Search for the cell housing the specified text and yield its [x, y] center coordinate. 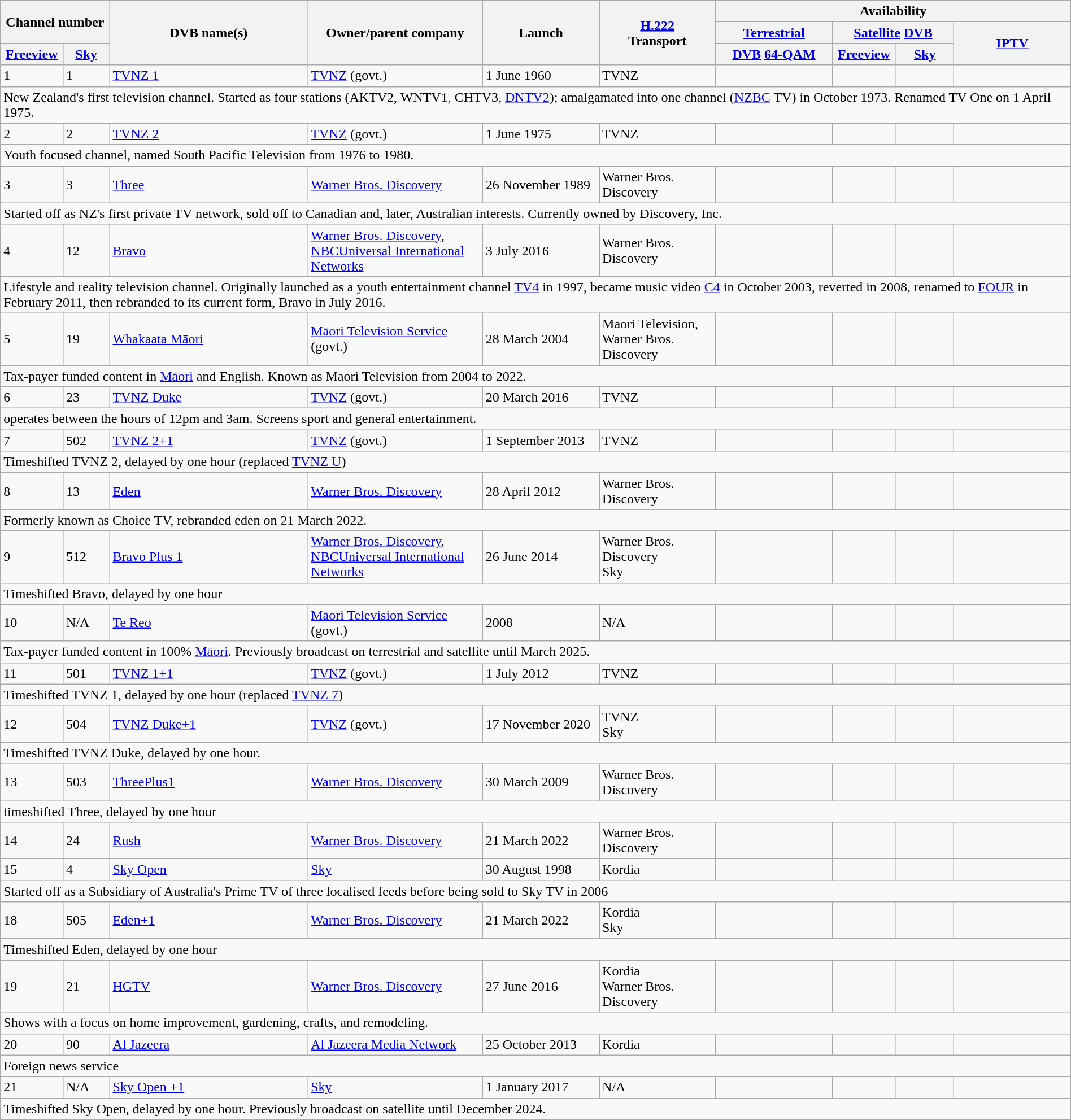
1 June 1960 [541, 76]
Foreign news service [535, 1066]
Owner/parent company [395, 33]
Youth focused channel, named South Pacific Television from 1976 to 1980. [535, 155]
KordiaSky [658, 921]
TVNZ 1 [209, 76]
23 [86, 398]
1 September 2013 [541, 441]
Terrestrial [774, 33]
Eden [209, 491]
502 [86, 441]
1 July 2012 [541, 673]
Timeshifted TVNZ 1, delayed by one hour (replaced TVNZ 7) [535, 695]
28 March 2004 [541, 339]
Tax-payer funded content in Māori and English. Known as Maori Television from 2004 to 2022. [535, 376]
timeshifted Three, delayed by one hour [535, 812]
TVNZ 1+1 [209, 673]
505 [86, 921]
5 [32, 339]
Timeshifted Sky Open, delayed by one hour. Previously broadcast on satellite until December 2024. [535, 1109]
27 June 2016 [541, 986]
Rush [209, 840]
20 [32, 1044]
Timeshifted TVNZ Duke, delayed by one hour. [535, 753]
90 [86, 1044]
30 March 2009 [541, 782]
1 January 2017 [541, 1087]
7 [32, 441]
11 [32, 673]
DVB 64-QAM [774, 54]
Bravo Plus 1 [209, 557]
Bravo [209, 250]
Te Reo [209, 622]
26 June 2014 [541, 557]
Al Jazeera Media Network [395, 1044]
1 June 1975 [541, 134]
Launch [541, 33]
HGTV [209, 986]
Started off as a Subsidiary of Australia's Prime TV of three localised feeds before being sold to Sky TV in 2006 [535, 891]
H.222Transport [658, 33]
TVNZ Duke [209, 398]
28 April 2012 [541, 491]
Timeshifted Bravo, delayed by one hour [535, 594]
Al Jazeera [209, 1044]
Whakaata Māori [209, 339]
KordiaWarner Bros. Discovery [658, 986]
17 November 2020 [541, 724]
10 [32, 622]
TVNZ 2+1 [209, 441]
25 October 2013 [541, 1044]
IPTV [1012, 43]
24 [86, 840]
Three [209, 184]
512 [86, 557]
TVNZ 2 [209, 134]
501 [86, 673]
TVNZ Duke+1 [209, 724]
26 November 1989 [541, 184]
30 August 1998 [541, 870]
DVB name(s) [209, 33]
20 March 2016 [541, 398]
503 [86, 782]
Warner Bros. DiscoverySky [658, 557]
Availability [893, 11]
Eden+1 [209, 921]
9 [32, 557]
Shows with a focus on home improvement, gardening, crafts, and remodeling. [535, 1023]
Started off as NZ's first private TV network, sold off to Canadian and, later, Australian interests. Currently owned by Discovery, Inc. [535, 213]
Satellite DVB [892, 33]
504 [86, 724]
Sky Open [209, 870]
3 July 2016 [541, 250]
TVNZSky [658, 724]
2008 [541, 622]
Formerly known as Choice TV, rebranded eden on 21 March 2022. [535, 520]
14 [32, 840]
6 [32, 398]
Timeshifted TVNZ 2, delayed by one hour (replaced TVNZ U) [535, 462]
Timeshifted Eden, delayed by one hour [535, 949]
Sky Open +1 [209, 1087]
Channel number [55, 22]
Tax-payer funded content in 100% Māori. Previously broadcast on terrestrial and satellite until March 2025. [535, 652]
Maori Television, Warner Bros. Discovery [658, 339]
18 [32, 921]
ThreePlus1 [209, 782]
operates between the hours of 12pm and 3am. Screens sport and general entertainment. [535, 419]
15 [32, 870]
8 [32, 491]
